Provide the (X, Y) coordinate of the cell's center where the given text is located.  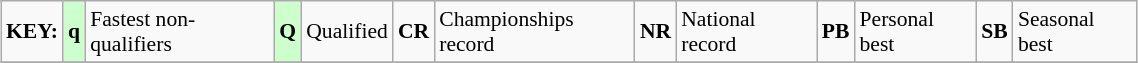
Personal best (916, 32)
Q (288, 32)
Championships record (534, 32)
SB (994, 32)
NR (656, 32)
Seasonal best (1075, 32)
PB (836, 32)
KEY: (32, 32)
CR (414, 32)
Fastest non-qualifiers (180, 32)
National record (746, 32)
Qualified (347, 32)
q (74, 32)
